Detect which cell encompasses the target text, then output its [x, y] center coordinate. 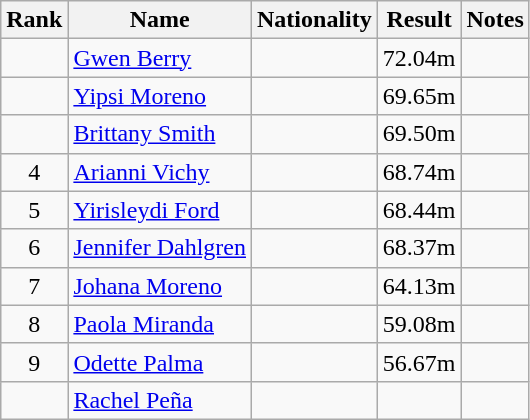
Gwen Berry [160, 58]
64.13m [419, 286]
4 [34, 172]
Paola Miranda [160, 324]
8 [34, 324]
69.65m [419, 96]
Odette Palma [160, 362]
68.74m [419, 172]
69.50m [419, 134]
6 [34, 248]
Yirisleydi Ford [160, 210]
56.67m [419, 362]
Result [419, 20]
Brittany Smith [160, 134]
68.44m [419, 210]
Nationality [315, 20]
Name [160, 20]
Jennifer Dahlgren [160, 248]
Arianni Vichy [160, 172]
Yipsi Moreno [160, 96]
Rachel Peña [160, 400]
59.08m [419, 324]
Johana Moreno [160, 286]
5 [34, 210]
7 [34, 286]
Notes [495, 20]
68.37m [419, 248]
Rank [34, 20]
9 [34, 362]
72.04m [419, 58]
